Find where the given text appears and provide that cell's center as (X, Y) coordinate. 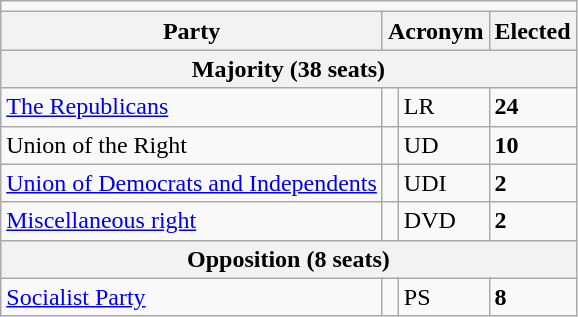
Party (192, 31)
PS (444, 297)
LR (444, 107)
DVD (444, 221)
Socialist Party (192, 297)
Acronym (436, 31)
UDI (444, 183)
Elected (532, 31)
UD (444, 145)
24 (532, 107)
Miscellaneous right (192, 221)
The Republicans (192, 107)
Opposition (8 seats) (288, 259)
10 (532, 145)
8 (532, 297)
Majority (38 seats) (288, 69)
Union of the Right (192, 145)
Union of Democrats and Independents (192, 183)
